Output the (X, Y) coordinate of the center of the cell containing the given text.  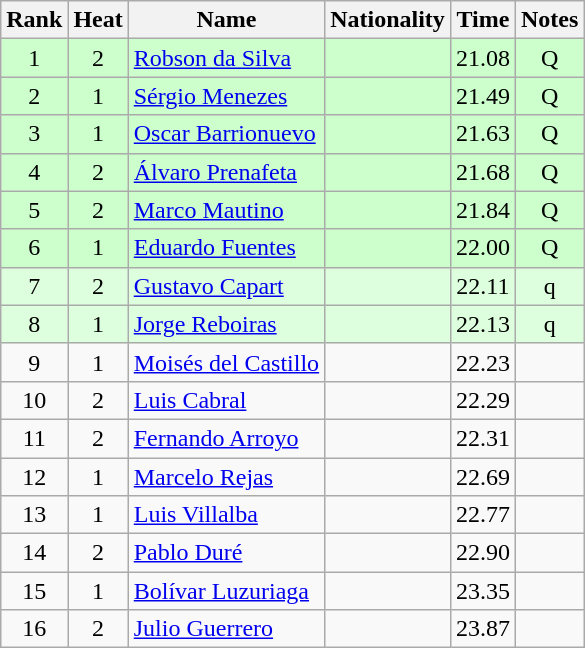
Notes (549, 20)
Rank (34, 20)
3 (34, 134)
4 (34, 172)
22.77 (482, 515)
11 (34, 438)
Luis Villalba (226, 515)
Bolívar Luzuriaga (226, 591)
Marco Mautino (226, 210)
23.35 (482, 591)
14 (34, 553)
Jorge Reboiras (226, 324)
Álvaro Prenafeta (226, 172)
Luis Cabral (226, 400)
22.90 (482, 553)
22.69 (482, 477)
22.23 (482, 362)
Pablo Duré (226, 553)
21.84 (482, 210)
Sérgio Menezes (226, 96)
Marcelo Rejas (226, 477)
16 (34, 629)
6 (34, 248)
Time (482, 20)
22.11 (482, 286)
21.68 (482, 172)
Oscar Barrionuevo (226, 134)
22.29 (482, 400)
Fernando Arroyo (226, 438)
8 (34, 324)
9 (34, 362)
13 (34, 515)
Name (226, 20)
10 (34, 400)
Nationality (388, 20)
Heat (98, 20)
22.00 (482, 248)
Julio Guerrero (226, 629)
7 (34, 286)
Moisés del Castillo (226, 362)
21.49 (482, 96)
22.31 (482, 438)
21.63 (482, 134)
12 (34, 477)
22.13 (482, 324)
Gustavo Capart (226, 286)
21.08 (482, 58)
23.87 (482, 629)
5 (34, 210)
15 (34, 591)
Robson da Silva (226, 58)
Eduardo Fuentes (226, 248)
